Capture the cell that displays the provided text and extract its [X, Y] central coordinate. 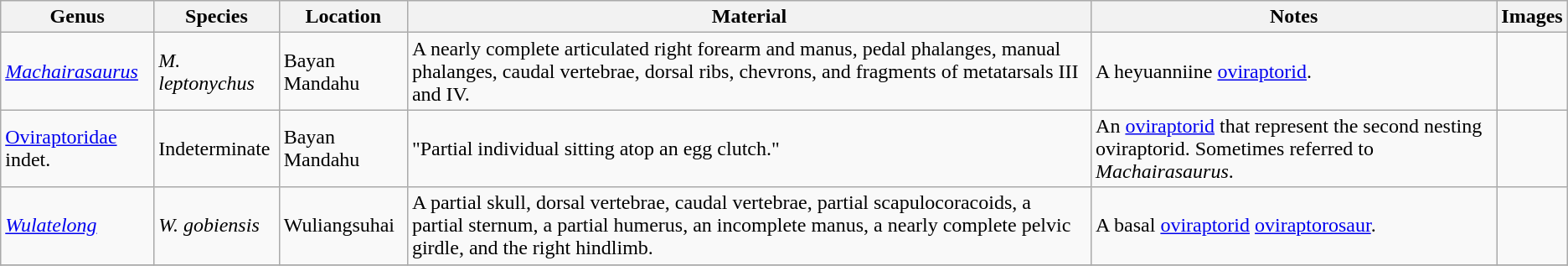
Wulatelong [77, 226]
A basal oviraptorid oviraptorosaur. [1294, 226]
"Partial individual sitting atop an egg clutch." [749, 149]
W. gobiensis [216, 226]
Genus [77, 17]
Species [216, 17]
Oviraptoridae indet. [77, 149]
Material [749, 17]
Notes [1294, 17]
A heyuanniine oviraptorid. [1294, 71]
Images [1532, 17]
Wuliangsuhai [343, 226]
Indeterminate [216, 149]
An oviraptorid that represent the second nesting oviraptorid. Sometimes referred to Machairasaurus. [1294, 149]
Location [343, 17]
Machairasaurus [77, 71]
M. leptonychus [216, 71]
